Capture the cell that displays the provided text and extract its [X, Y] central coordinate. 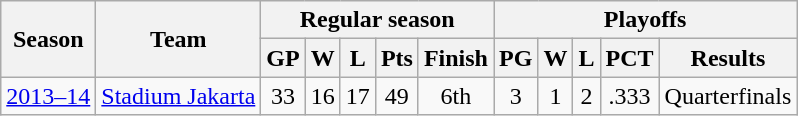
Pts [396, 58]
1 [556, 96]
Season [48, 39]
2013–14 [48, 96]
Quarterfinals [728, 96]
.333 [630, 96]
GP [283, 58]
Finish [456, 58]
Results [728, 58]
17 [358, 96]
49 [396, 96]
PG [516, 58]
Playoffs [646, 20]
2 [586, 96]
6th [456, 96]
Stadium Jakarta [178, 96]
PCT [630, 58]
Team [178, 39]
16 [322, 96]
Regular season [378, 20]
3 [516, 96]
33 [283, 96]
